Output the (x, y) coordinate of the center of the cell containing the given text.  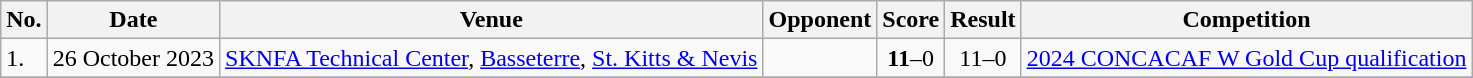
Date (133, 20)
Result (983, 20)
Opponent (820, 20)
26 October 2023 (133, 58)
Competition (1246, 20)
SKNFA Technical Center, Basseterre, St. Kitts & Nevis (492, 58)
2024 CONCACAF W Gold Cup qualification (1246, 58)
No. (24, 20)
Score (911, 20)
Venue (492, 20)
1. (24, 58)
